Provide the [x, y] coordinate of the cell's center where the given text is located.  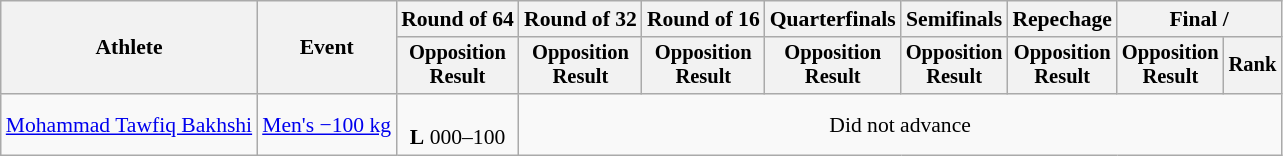
Quarterfinals [833, 19]
Event [326, 48]
Final / [1199, 19]
Did not advance [900, 124]
Rank [1253, 66]
Round of 64 [458, 19]
Athlete [129, 48]
L 000–100 [458, 124]
Semifinals [954, 19]
Repechage [1062, 19]
Mohammad Tawfiq Bakhshi [129, 124]
Round of 32 [580, 19]
Men's −100 kg [326, 124]
Round of 16 [704, 19]
